Find where the given text appears and provide that cell's center as (x, y) coordinate. 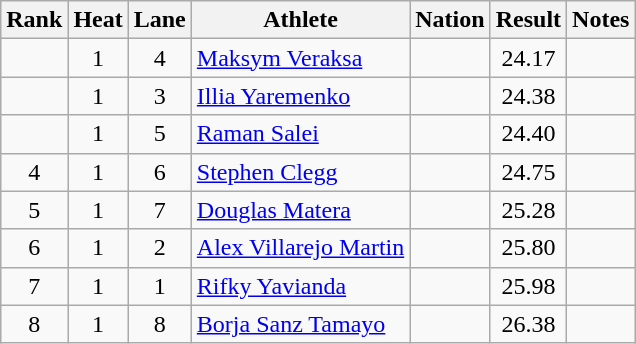
Athlete (300, 20)
3 (160, 96)
2 (160, 248)
Alex Villarejo Martin (300, 248)
Stephen Clegg (300, 172)
Raman Salei (300, 134)
Result (528, 20)
Notes (601, 20)
24.40 (528, 134)
26.38 (528, 324)
Heat (98, 20)
Douglas Matera (300, 210)
Rank (34, 20)
24.38 (528, 96)
Borja Sanz Tamayo (300, 324)
Lane (160, 20)
24.17 (528, 58)
25.98 (528, 286)
25.80 (528, 248)
Nation (450, 20)
24.75 (528, 172)
Illia Yaremenko (300, 96)
Maksym Veraksa (300, 58)
Rifky Yavianda (300, 286)
25.28 (528, 210)
